Search for the cell housing the specified text and yield its (X, Y) center coordinate. 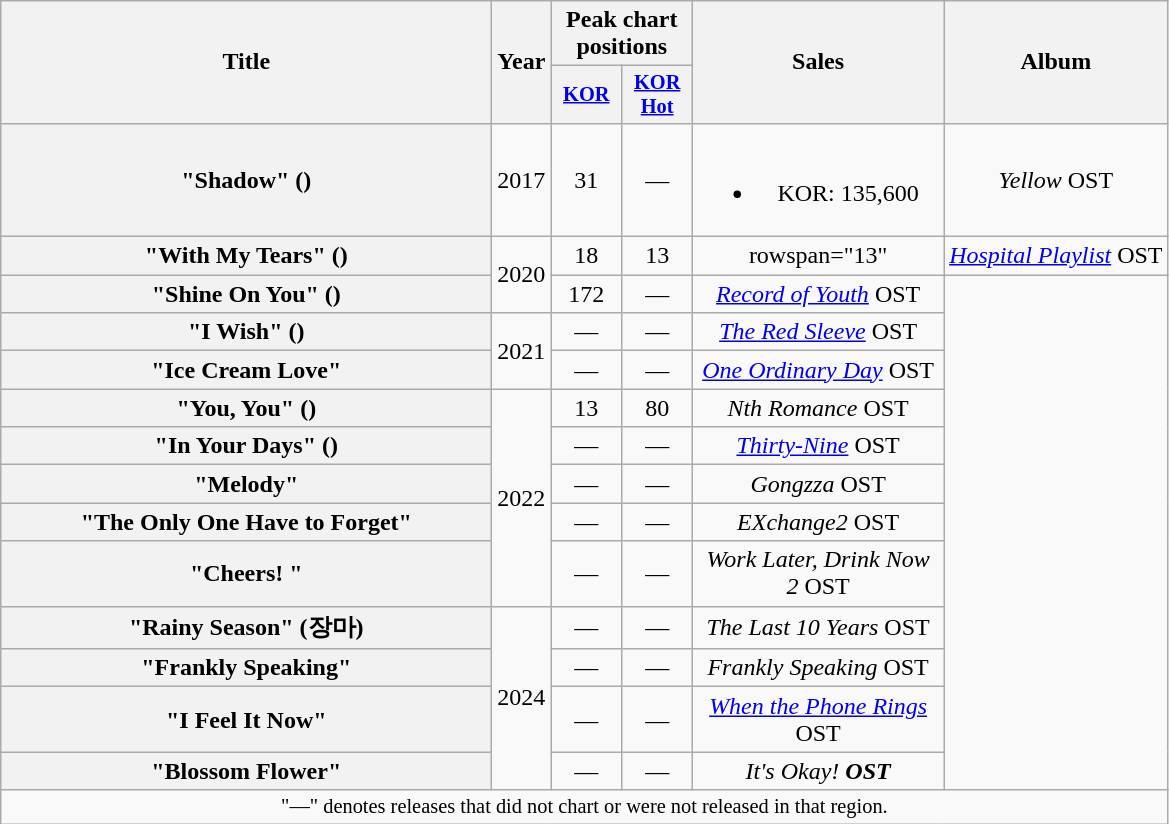
Gongzza OST (818, 484)
"I Feel It Now" (246, 720)
2024 (522, 698)
2017 (522, 180)
"Cheers! " (246, 574)
"—" denotes releases that did not chart or were not released in that region. (584, 807)
Work Later, Drink Now 2 OST (818, 574)
"I Wish" () (246, 332)
18 (586, 256)
One Ordinary Day OST (818, 370)
Hospital Playlist OST (1056, 256)
It's Okay! OST (818, 771)
2022 (522, 498)
Thirty-Nine OST (818, 446)
Nth Romance OST (818, 408)
172 (586, 294)
KOR (586, 95)
The Red Sleeve OST (818, 332)
Yellow OST (1056, 180)
"Melody" (246, 484)
Record of Youth OST (818, 294)
2020 (522, 275)
"Ice Cream Love" (246, 370)
Title (246, 62)
31 (586, 180)
"Frankly Speaking" (246, 668)
"Shadow" () (246, 180)
EXchange2 OST (818, 522)
Album (1056, 62)
"Blossom Flower" (246, 771)
2021 (522, 351)
"Shine On You" () (246, 294)
"The Only One Have to Forget" (246, 522)
Peak chart positions (622, 34)
When the Phone Rings OST (818, 720)
"In Your Days" () (246, 446)
rowspan="13" (818, 256)
The Last 10 Years OST (818, 628)
80 (658, 408)
KOR: 135,600 (818, 180)
Sales (818, 62)
"With My Tears" () (246, 256)
KORHot (658, 95)
Year (522, 62)
"You, You" () (246, 408)
Frankly Speaking OST (818, 668)
"Rainy Season" (장마) (246, 628)
